Capture the cell that displays the provided text and extract its [x, y] central coordinate. 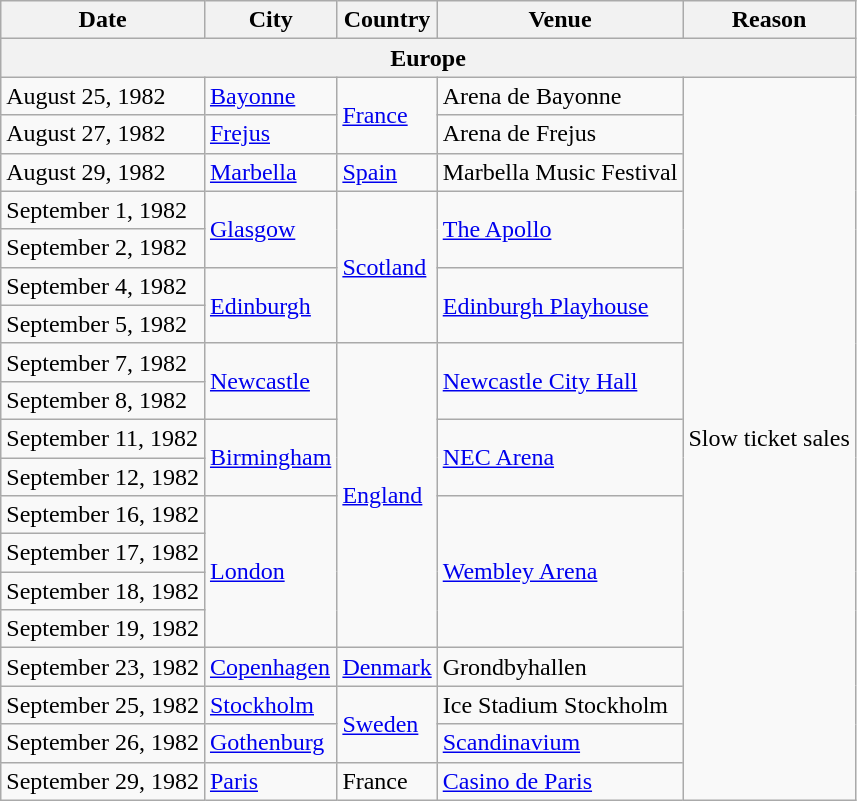
August 29, 1982 [103, 172]
Ice Stadium Stockholm [560, 705]
Europe [428, 58]
September 12, 1982 [103, 477]
Stockholm [270, 705]
Scandinavium [560, 743]
Date [103, 20]
Scotland [387, 267]
Arena de Bayonne [560, 96]
Paris [270, 781]
NEC Arena [560, 457]
London [270, 572]
September 29, 1982 [103, 781]
Gothenburg [270, 743]
Newcastle [270, 381]
Spain [387, 172]
Country [387, 20]
Wembley Arena [560, 572]
September 2, 1982 [103, 248]
September 1, 1982 [103, 210]
Edinburgh [270, 305]
Edinburgh Playhouse [560, 305]
Copenhagen [270, 667]
September 23, 1982 [103, 667]
September 4, 1982 [103, 286]
Grondbyhallen [560, 667]
Frejus [270, 134]
England [387, 495]
September 17, 1982 [103, 553]
The Apollo [560, 229]
Glasgow [270, 229]
Sweden [387, 724]
Arena de Frejus [560, 134]
August 25, 1982 [103, 96]
Bayonne [270, 96]
Slow ticket sales [769, 438]
Marbella Music Festival [560, 172]
September 5, 1982 [103, 324]
Venue [560, 20]
September 25, 1982 [103, 705]
September 8, 1982 [103, 400]
Denmark [387, 667]
September 19, 1982 [103, 629]
Reason [769, 20]
September 26, 1982 [103, 743]
September 11, 1982 [103, 438]
City [270, 20]
Birmingham [270, 457]
Newcastle City Hall [560, 381]
Casino de Paris [560, 781]
September 18, 1982 [103, 591]
Marbella [270, 172]
August 27, 1982 [103, 134]
September 7, 1982 [103, 362]
September 16, 1982 [103, 515]
